From the cell containing the given text, extract its center point as [X, Y] coordinate. 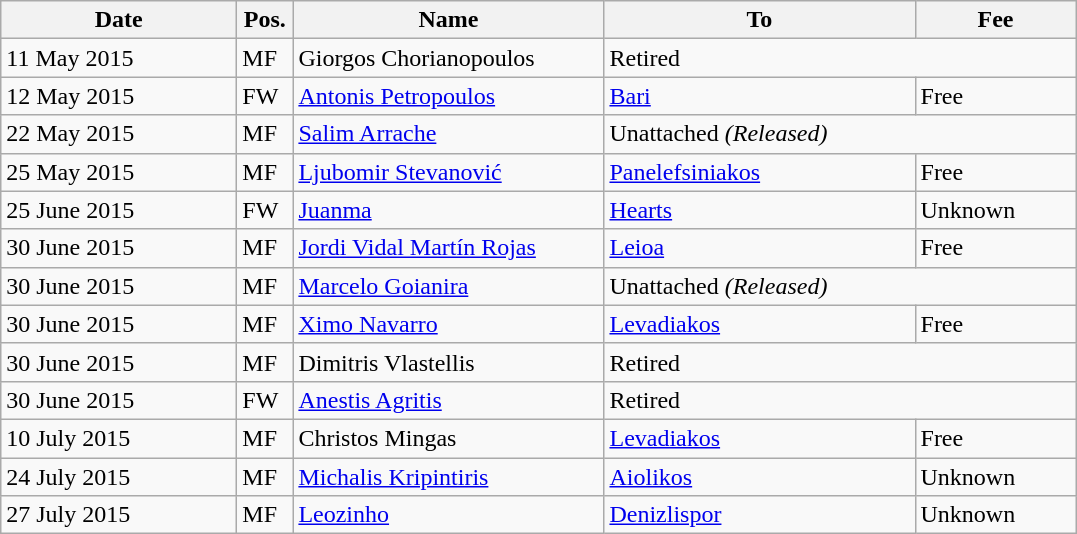
Juanma [448, 210]
To [760, 20]
Fee [996, 20]
Leioa [760, 248]
24 July 2015 [119, 477]
Ximo Navarro [448, 324]
Dimitris Vlastellis [448, 362]
Leozinho [448, 515]
12 May 2015 [119, 96]
Denizlispor [760, 515]
22 May 2015 [119, 134]
27 July 2015 [119, 515]
Date [119, 20]
Panelefsiniakos [760, 172]
10 July 2015 [119, 438]
Pos. [265, 20]
Ljubomir Stevanović [448, 172]
Salim Arrache [448, 134]
Anestis Agritis [448, 400]
25 May 2015 [119, 172]
Giorgos Chorianopoulos [448, 58]
Aiolikos [760, 477]
Hearts [760, 210]
Christos Mingas [448, 438]
Name [448, 20]
Michalis Kripintiris [448, 477]
Antonis Petropoulos [448, 96]
11 May 2015 [119, 58]
Bari [760, 96]
Jordi Vidal Martín Rojas [448, 248]
25 June 2015 [119, 210]
Marcelo Goianira [448, 286]
